Pinpoint the cell where the given text exists, returning its [X, Y] midpoint coordinate. 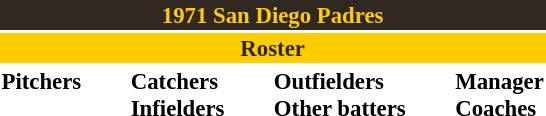
Roster [272, 48]
1971 San Diego Padres [272, 15]
